Detect which cell encompasses the target text, then output its (x, y) center coordinate. 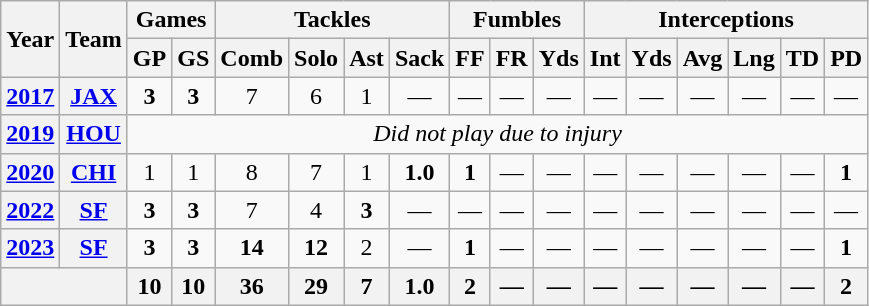
GS (194, 58)
TD (802, 58)
Did not play due to injury (497, 134)
2017 (30, 96)
Interceptions (726, 20)
2023 (30, 248)
JAX (94, 96)
Fumbles (518, 20)
PD (846, 58)
FF (470, 58)
8 (252, 172)
FR (512, 58)
12 (316, 248)
Int (605, 58)
Comb (252, 58)
Team (94, 39)
Year (30, 39)
4 (316, 210)
2020 (30, 172)
2019 (30, 134)
36 (252, 286)
Lng (754, 58)
6 (316, 96)
Avg (702, 58)
Ast (367, 58)
Solo (316, 58)
HOU (94, 134)
Games (170, 20)
GP (149, 58)
29 (316, 286)
CHI (94, 172)
Sack (419, 58)
Tackles (332, 20)
14 (252, 248)
2022 (30, 210)
